Scan for the cell matching the given text and deliver its [x, y] coordinate at center. 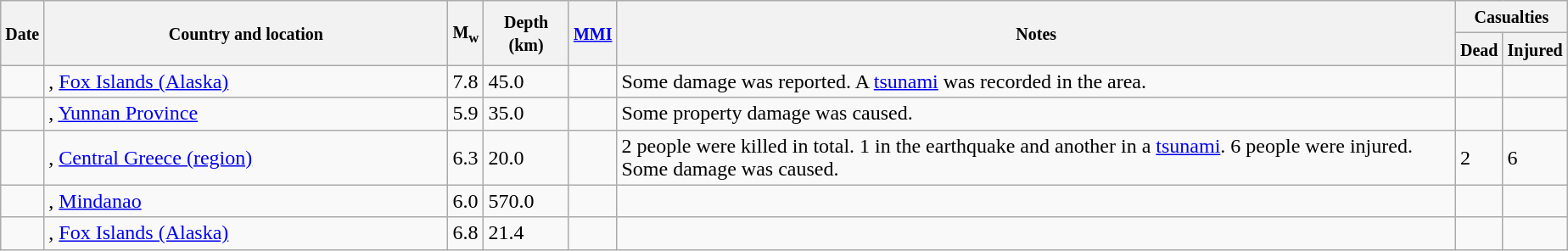
6 [1535, 158]
Notes [1036, 33]
6.3 [466, 158]
Mw [466, 33]
6.8 [466, 233]
MMI [592, 33]
Depth (km) [526, 33]
, Central Greece (region) [246, 158]
570.0 [526, 201]
, Mindanao [246, 201]
7.8 [466, 81]
6.0 [466, 201]
Country and location [246, 33]
35.0 [526, 114]
Date [22, 33]
5.9 [466, 114]
2 [1479, 158]
45.0 [526, 81]
Some property damage was caused. [1036, 114]
2 people were killed in total. 1 in the earthquake and another in a tsunami. 6 people were injured. Some damage was caused. [1036, 158]
, Yunnan Province [246, 114]
Dead [1479, 49]
Some damage was reported. A tsunami was recorded in the area. [1036, 81]
20.0 [526, 158]
21.4 [526, 233]
Casualties [1511, 17]
Injured [1535, 49]
